Search for the cell housing the specified text and yield its (x, y) center coordinate. 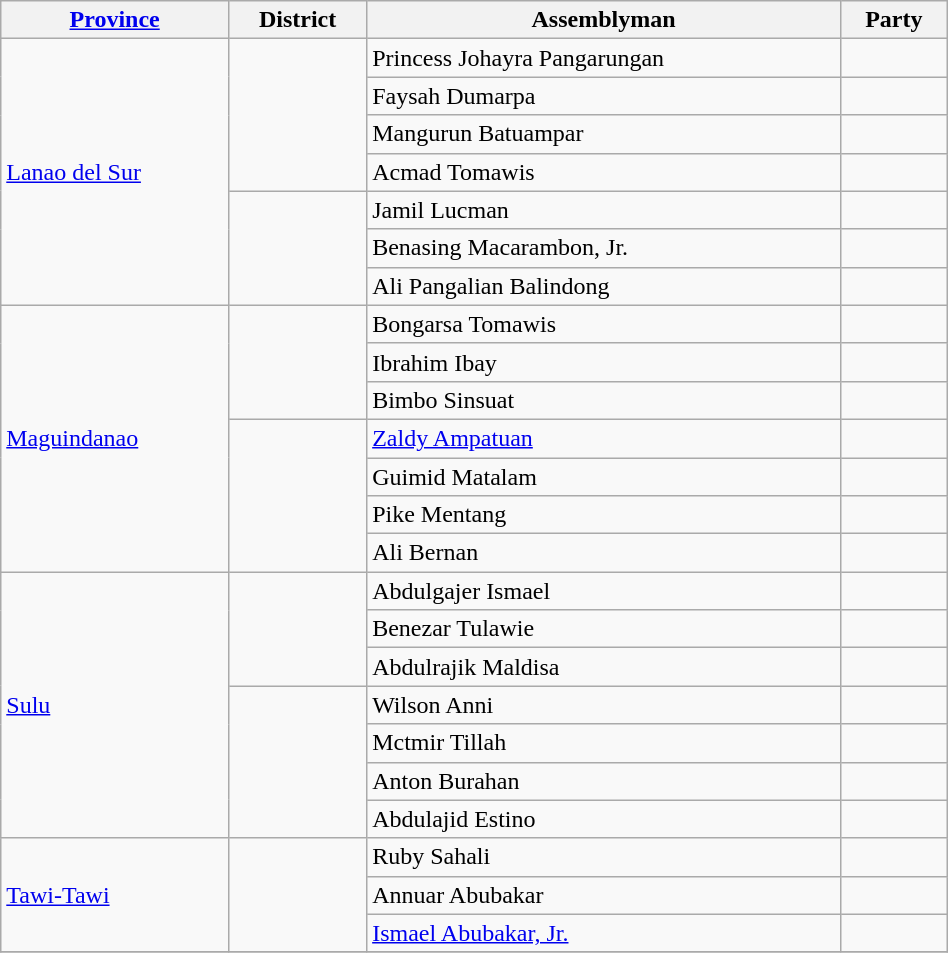
Tawi-Tawi (115, 895)
Benezar Tulawie (604, 629)
Faysah Dumarpa (604, 96)
Bimbo Sinsuat (604, 400)
Bongarsa Tomawis (604, 324)
Benasing Macarambon, Jr. (604, 248)
Guimid Matalam (604, 477)
Ruby Sahali (604, 857)
Zaldy Ampatuan (604, 438)
Ali Bernan (604, 553)
Sulu (115, 705)
Annuar Abubakar (604, 895)
Ibrahim Ibay (604, 362)
Ali Pangalian Balindong (604, 286)
Assemblyman (604, 20)
Jamil Lucman (604, 210)
Abdulrajik Maldisa (604, 667)
Wilson Anni (604, 705)
Anton Burahan (604, 781)
Abdulgajer Ismael (604, 591)
Party (894, 20)
Princess Johayra Pangarungan (604, 58)
Pike Mentang (604, 515)
Maguindanao (115, 438)
Mangurun Batuampar (604, 134)
Abdulajid Estino (604, 819)
Lanao del Sur (115, 172)
Acmad Tomawis (604, 172)
Ismael Abubakar, Jr. (604, 933)
District (298, 20)
Province (115, 20)
Mctmir Tillah (604, 743)
